Scan for the cell matching the given text and deliver its [X, Y] coordinate at center. 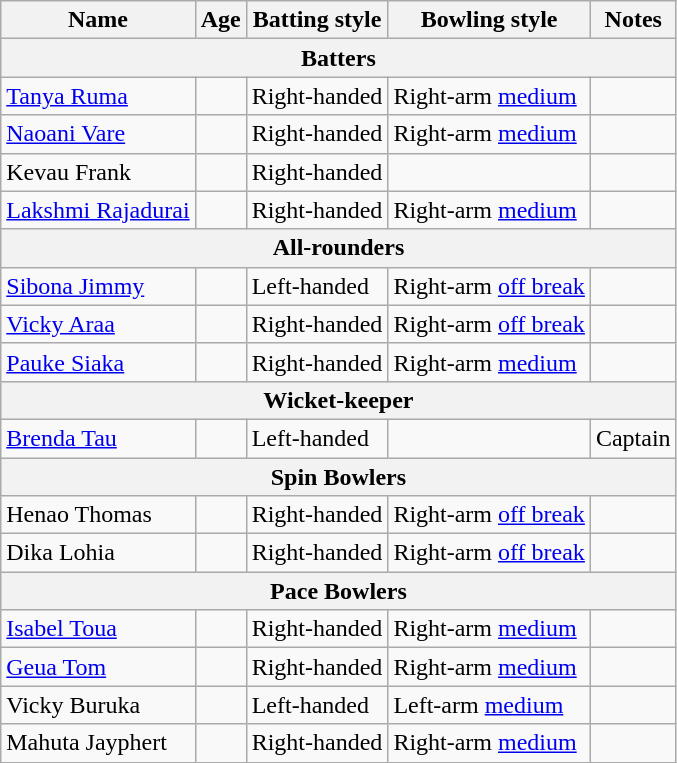
Geua Tom [98, 667]
Isabel Toua [98, 629]
Dika Lohia [98, 553]
Batting style [317, 20]
Bowling style [490, 20]
Sibona Jimmy [98, 286]
Henao Thomas [98, 515]
Brenda Tau [98, 438]
Vicky Araa [98, 324]
Vicky Buruka [98, 705]
Age [220, 20]
Kevau Frank [98, 172]
Name [98, 20]
Captain [633, 438]
Spin Bowlers [338, 477]
Batters [338, 58]
Notes [633, 20]
Pauke Siaka [98, 362]
Left-arm medium [490, 705]
Lakshmi Rajadurai [98, 210]
Pace Bowlers [338, 591]
Wicket-keeper [338, 400]
Mahuta Jayphert [98, 743]
All-rounders [338, 248]
Tanya Ruma [98, 96]
Naoani Vare [98, 134]
